Find where the given text appears and provide that cell's center as (x, y) coordinate. 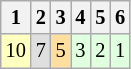
6 (120, 17)
4 (80, 17)
10 (16, 51)
7 (41, 51)
